Identify which cell holds the provided text, then report its (x, y) central coordinate. 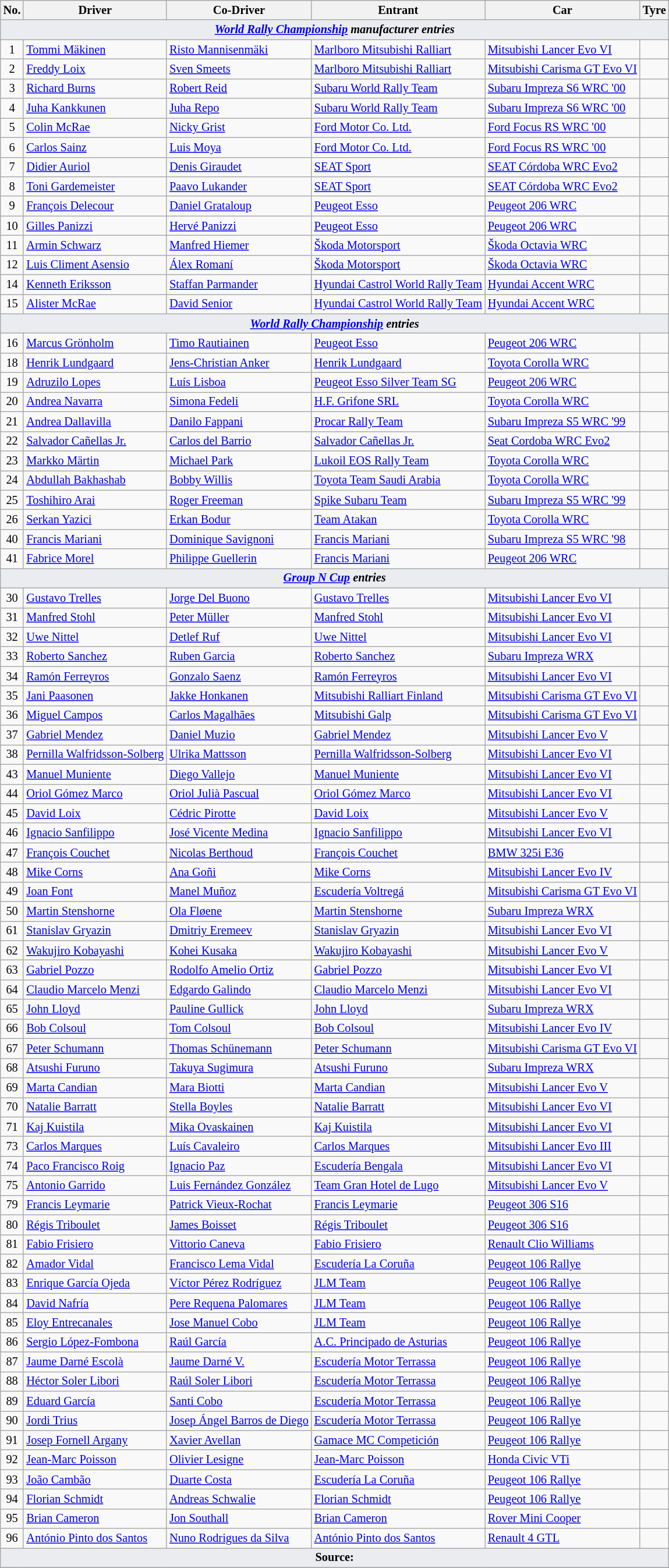
Group N Cup entries (335, 578)
Tom Colsoul (239, 1028)
A.C. Principado de Asturias (398, 1342)
Dmitriy Eremeev (239, 931)
12 (12, 265)
43 (12, 774)
69 (12, 1087)
Eloy Entrecanales (95, 1322)
11 (12, 245)
Ignacio Paz (239, 1166)
Jon Southall (239, 1519)
Eduard García (95, 1401)
Abdullah Bakhashab (95, 480)
Escudería Bengala (398, 1166)
João Cambão (95, 1480)
Pauline Gullick (239, 1009)
15 (12, 304)
33 (12, 657)
40 (12, 539)
World Rally Championship entries (335, 324)
Dominique Savignoni (239, 539)
Luís Cavaleiro (239, 1146)
93 (12, 1480)
89 (12, 1401)
22 (12, 441)
35 (12, 696)
Toshihiro Arai (95, 500)
Pere Requena Palomares (239, 1303)
Tyre (654, 10)
Josep Ángel Barros de Diego (239, 1421)
67 (12, 1048)
Tommi Mäkinen (95, 49)
21 (12, 421)
Kenneth Eriksson (95, 285)
Markko Märtin (95, 460)
Takuya Sugimura (239, 1068)
Andrea Navarra (95, 402)
Simona Fedeli (239, 402)
Patrick Vieux-Rochat (239, 1205)
Robert Reid (239, 88)
96 (12, 1538)
Carlos Sainz (95, 147)
Stella Boyles (239, 1107)
Car (562, 10)
49 (12, 892)
Héctor Soler Libori (95, 1381)
Víctor Pérez Rodríguez (239, 1283)
62 (12, 950)
Francisco Lema Vidal (239, 1264)
Raúl Soler Libori (239, 1381)
Hervé Panizzi (239, 226)
Roger Freeman (239, 500)
Mitsubishi Lancer Evo III (562, 1146)
Santi Cobo (239, 1401)
Miguel Campos (95, 715)
Spike Subaru Team (398, 500)
31 (12, 618)
Co-Driver (239, 10)
Richard Burns (95, 88)
Mitsubishi Galp (398, 715)
James Boisset (239, 1225)
Didier Auriol (95, 167)
63 (12, 970)
Edgardo Galindo (239, 989)
Danilo Fappani (239, 421)
Honda Civic VTi (562, 1460)
61 (12, 931)
David Nafría (95, 1303)
Gamace MC Competición (398, 1440)
1 (12, 49)
Manfred Hiemer (239, 245)
Bobby Willis (239, 480)
Nuno Rodrigues da Silva (239, 1538)
Andreas Schwalie (239, 1499)
Toni Gardemeister (95, 186)
Jordi Trius (95, 1421)
Ola Fløene (239, 911)
Xavier Avellan (239, 1440)
Mika Ovaskainen (239, 1127)
Gilles Panizzi (95, 226)
Vittorio Caneva (239, 1244)
95 (12, 1519)
Cédric Pirotte (239, 813)
7 (12, 167)
Oriol Julià Pascual (239, 794)
88 (12, 1381)
Escudería Voltregá (398, 892)
Kohei Kusaka (239, 950)
6 (12, 147)
Raúl García (239, 1342)
48 (12, 872)
94 (12, 1499)
Jakke Honkanen (239, 696)
Duarte Costa (239, 1480)
Mitsubishi Ralliart Finland (398, 696)
5 (12, 127)
19 (12, 382)
85 (12, 1322)
Ulrika Mattsson (239, 754)
Juha Repo (239, 108)
64 (12, 989)
83 (12, 1283)
75 (12, 1186)
Alister McRae (95, 304)
Team Gran Hotel de Lugo (398, 1186)
18 (12, 363)
H.F. Grifone SRL (398, 402)
Adruzilo Lopes (95, 382)
Jaume Darné V. (239, 1362)
Daniel Grataloup (239, 206)
Driver (95, 10)
Luis Moya (239, 147)
Manel Muñoz (239, 892)
86 (12, 1342)
Entrant (398, 10)
Daniel Muzio (239, 735)
Team Atakan (398, 519)
Renault Clio Williams (562, 1244)
80 (12, 1225)
23 (12, 460)
82 (12, 1264)
66 (12, 1028)
50 (12, 911)
34 (12, 676)
Antonio Garrido (95, 1186)
37 (12, 735)
Ruben Garcia (239, 657)
Denis Giraudet (239, 167)
Carlos del Barrio (239, 441)
45 (12, 813)
Staffan Parmander (239, 285)
Juha Kankkunen (95, 108)
Luis Fernández González (239, 1186)
Olivier Lesigne (239, 1460)
Gonzalo Saenz (239, 676)
81 (12, 1244)
4 (12, 108)
73 (12, 1146)
92 (12, 1460)
84 (12, 1303)
Carlos Magalhães (239, 715)
Nicky Grist (239, 127)
Nicolas Berthoud (239, 853)
José Vicente Medina (239, 833)
François Delecour (95, 206)
Toyota Team Saudi Arabia (398, 480)
Subaru Impreza S5 WRC '98 (562, 539)
Colin McRae (95, 127)
Jaume Darné Escolà (95, 1362)
70 (12, 1107)
3 (12, 88)
16 (12, 343)
Marcus Grönholm (95, 343)
Freddy Loix (95, 69)
Procar Rally Team (398, 421)
79 (12, 1205)
Armin Schwarz (95, 245)
10 (12, 226)
David Senior (239, 304)
Josep Fornell Argany (95, 1440)
Álex Romaní (239, 265)
Seat Cordoba WRC Evo2 (562, 441)
Sergio López-Fombona (95, 1342)
Michael Park (239, 460)
Andrea Dallavilla (95, 421)
Fabrice Morel (95, 559)
20 (12, 402)
44 (12, 794)
65 (12, 1009)
Rodolfo Amelio Ortiz (239, 970)
Renault 4 GTL (562, 1538)
Erkan Bodur (239, 519)
Sven Smeets (239, 69)
71 (12, 1127)
Mara Biotti (239, 1087)
Thomas Schünemann (239, 1048)
36 (12, 715)
Peter Müller (239, 618)
Source: (335, 1558)
24 (12, 480)
Enrique García Ojeda (95, 1283)
Lukoil EOS Rally Team (398, 460)
2 (12, 69)
74 (12, 1166)
Timo Rautiainen (239, 343)
41 (12, 559)
Diego Vallejo (239, 774)
Luís Lisboa (239, 382)
Detlef Ruf (239, 637)
World Rally Championship manufacturer entries (335, 30)
25 (12, 500)
46 (12, 833)
BMW 325i E36 (562, 853)
Joan Font (95, 892)
Ana Goñi (239, 872)
87 (12, 1362)
30 (12, 598)
14 (12, 285)
47 (12, 853)
38 (12, 754)
Jorge Del Buono (239, 598)
Jose Manuel Cobo (239, 1322)
32 (12, 637)
Philippe Guellerin (239, 559)
Jani Paasonen (95, 696)
Jens-Christian Anker (239, 363)
8 (12, 186)
No. (12, 10)
Paavo Lukander (239, 186)
Luis Climent Asensio (95, 265)
Paco Francisco Roig (95, 1166)
26 (12, 519)
90 (12, 1421)
Risto Mannisenmäki (239, 49)
Serkan Yazici (95, 519)
91 (12, 1440)
Rover Mini Cooper (562, 1519)
9 (12, 206)
Amador Vidal (95, 1264)
68 (12, 1068)
Peugeot Esso Silver Team SG (398, 382)
